Capture the cell that displays the provided text and extract its (x, y) central coordinate. 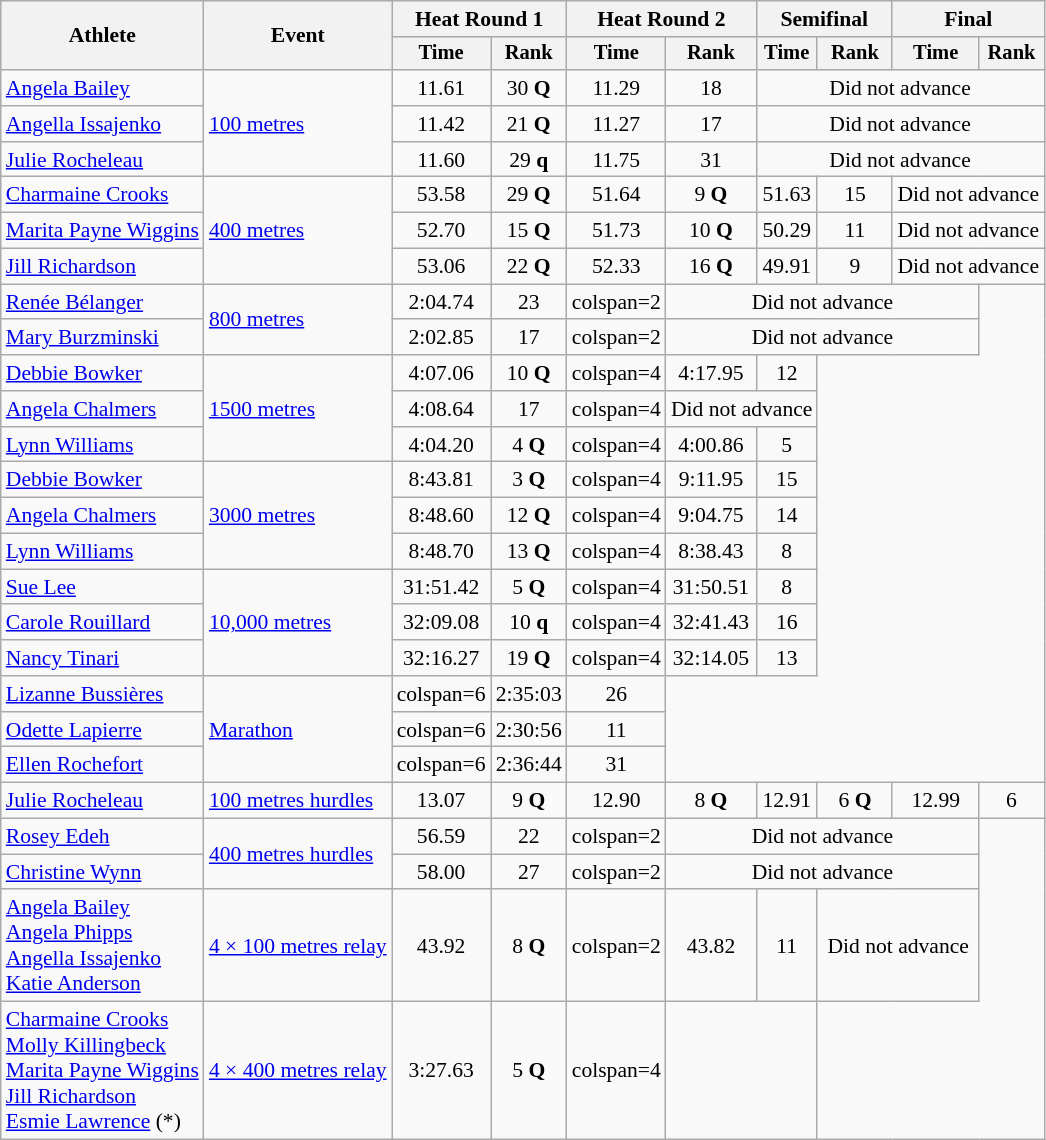
16 (786, 623)
53.58 (442, 195)
56.59 (442, 837)
29 Q (529, 195)
10,000 metres (298, 622)
11.27 (616, 124)
11.75 (616, 160)
27 (529, 872)
31:51.42 (442, 587)
8:48.60 (442, 516)
23 (529, 302)
2:04.74 (442, 302)
16 Q (711, 267)
11.61 (442, 88)
1500 metres (298, 408)
Rosey Edeh (102, 837)
9:11.95 (711, 480)
49.91 (786, 267)
2:35:03 (529, 694)
Heat Round 1 (480, 19)
4 × 400 metres relay (298, 1071)
Odette Lapierre (102, 730)
Marita Payne Wiggins (102, 231)
22 Q (529, 267)
12.91 (786, 801)
4 Q (529, 445)
Angela Bailey (102, 88)
4:07.06 (442, 373)
51.63 (786, 195)
3 Q (529, 480)
8:38.43 (711, 552)
12.99 (936, 801)
13 Q (529, 552)
12 (786, 373)
32:16.27 (442, 658)
6 Q (854, 801)
22 (529, 837)
Lizanne Bussières (102, 694)
51.73 (616, 231)
Event (298, 36)
30 Q (529, 88)
Final (968, 19)
2:30:56 (529, 730)
52.70 (442, 231)
4:04.20 (442, 445)
Nancy Tinari (102, 658)
19 Q (529, 658)
Charmaine Crooks (102, 195)
100 metres hurdles (298, 801)
100 metres (298, 124)
8:48.70 (442, 552)
4 × 100 metres relay (298, 946)
11.29 (616, 88)
Renée Bélanger (102, 302)
13.07 (442, 801)
32:41.43 (711, 623)
4:00.86 (711, 445)
58.00 (442, 872)
11.42 (442, 124)
6 (1012, 801)
11.60 (442, 160)
400 metres hurdles (298, 854)
51.64 (616, 195)
Angella Issajenko (102, 124)
32:09.08 (442, 623)
5 (786, 445)
4:17.95 (711, 373)
3000 metres (298, 516)
21 Q (529, 124)
400 metres (298, 230)
8:43.81 (442, 480)
26 (616, 694)
Semifinal (824, 19)
12 Q (529, 516)
14 (786, 516)
Christine Wynn (102, 872)
52.33 (616, 267)
Carole Rouillard (102, 623)
29 q (529, 160)
43.82 (711, 946)
Heat Round 2 (662, 19)
43.92 (442, 946)
Mary Burzminski (102, 338)
10 q (529, 623)
50.29 (786, 231)
12.90 (616, 801)
9:04.75 (711, 516)
800 metres (298, 320)
Marathon (298, 730)
Jill Richardson (102, 267)
9 (854, 267)
18 (711, 88)
2:36:44 (529, 765)
15 Q (529, 231)
2:02.85 (442, 338)
13 (786, 658)
31:50.51 (711, 587)
Athlete (102, 36)
Ellen Rochefort (102, 765)
Charmaine CrooksMolly KillingbeckMarita Payne WigginsJill RichardsonEsmie Lawrence (*) (102, 1071)
Sue Lee (102, 587)
3:27.63 (442, 1071)
4:08.64 (442, 409)
32:14.05 (711, 658)
53.06 (442, 267)
Angela BaileyAngela PhippsAngella IssajenkoKatie Anderson (102, 946)
